Return the (x, y) coordinate for the center point of the cell that contains the specified text.  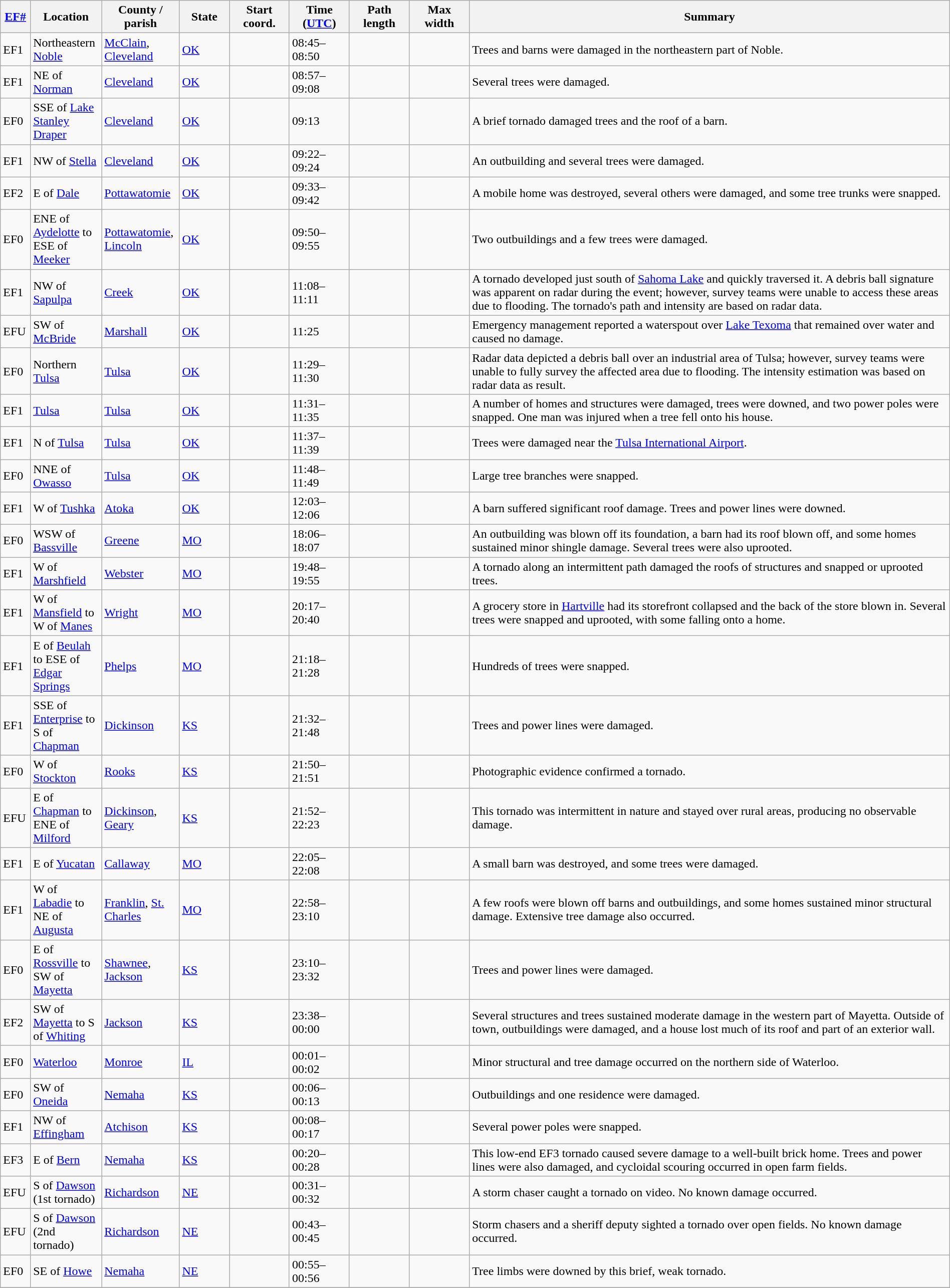
Atoka (140, 508)
00:31–00:32 (319, 1193)
Trees were damaged near the Tulsa International Airport. (709, 443)
E of Rossville to SW of Mayetta (66, 969)
21:32–21:48 (319, 726)
W of Labadie to NE of Augusta (66, 910)
NW of Sapulpa (66, 292)
21:52–22:23 (319, 818)
SSE of Lake Stanley Draper (66, 121)
Rooks (140, 772)
Northeastern Noble (66, 49)
Shawnee, Jackson (140, 969)
Creek (140, 292)
Wright (140, 613)
21:18–21:28 (319, 666)
A tornado along an intermittent path damaged the roofs of structures and snapped or uprooted trees. (709, 573)
NE of Norman (66, 82)
00:08–00:17 (319, 1127)
11:37–11:39 (319, 443)
09:13 (319, 121)
McClain, Cleveland (140, 49)
11:31–11:35 (319, 410)
E of Chapman to ENE of Milford (66, 818)
Start coord. (260, 17)
Photographic evidence confirmed a tornado. (709, 772)
Several trees were damaged. (709, 82)
21:50–21:51 (319, 772)
Minor structural and tree damage occurred on the northern side of Waterloo. (709, 1061)
Callaway (140, 864)
Emergency management reported a waterspout over Lake Texoma that remained over water and caused no damage. (709, 332)
Webster (140, 573)
09:22–09:24 (319, 160)
Path length (379, 17)
Time (UTC) (319, 17)
Northern Tulsa (66, 371)
SW of McBride (66, 332)
Pottawatomie, Lincoln (140, 240)
State (204, 17)
22:05–22:08 (319, 864)
IL (204, 1061)
Atchison (140, 1127)
A mobile home was destroyed, several others were damaged, and some tree trunks were snapped. (709, 193)
Two outbuildings and a few trees were damaged. (709, 240)
Location (66, 17)
SSE of Enterprise to S of Chapman (66, 726)
00:20–00:28 (319, 1160)
N of Tulsa (66, 443)
Tree limbs were downed by this brief, weak tornado. (709, 1271)
Jackson (140, 1022)
A storm chaser caught a tornado on video. No known damage occurred. (709, 1193)
County / parish (140, 17)
Storm chasers and a sheriff deputy sighted a tornado over open fields. No known damage occurred. (709, 1232)
Dickinson, Geary (140, 818)
NNE of Owasso (66, 475)
Greene (140, 541)
Pottawatomie (140, 193)
Large tree branches were snapped. (709, 475)
18:06–18:07 (319, 541)
08:45–08:50 (319, 49)
NW of Effingham (66, 1127)
S of Dawson (2nd tornado) (66, 1232)
11:25 (319, 332)
W of Marshfield (66, 573)
23:38–00:00 (319, 1022)
Outbuildings and one residence were damaged. (709, 1095)
SW of Mayetta to S of Whiting (66, 1022)
E of Yucatan (66, 864)
22:58–23:10 (319, 910)
Monroe (140, 1061)
An outbuilding and several trees were damaged. (709, 160)
SW of Oneida (66, 1095)
A barn suffered significant roof damage. Trees and power lines were downed. (709, 508)
00:01–00:02 (319, 1061)
NW of Stella (66, 160)
Summary (709, 17)
00:43–00:45 (319, 1232)
23:10–23:32 (319, 969)
ENE of Aydelotte to ESE of Meeker (66, 240)
A small barn was destroyed, and some trees were damaged. (709, 864)
Trees and barns were damaged in the northeastern part of Noble. (709, 49)
Several power poles were snapped. (709, 1127)
Marshall (140, 332)
Franklin, St. Charles (140, 910)
Dickinson (140, 726)
This tornado was intermittent in nature and stayed over rural areas, producing no observable damage. (709, 818)
11:08–11:11 (319, 292)
11:48–11:49 (319, 475)
09:33–09:42 (319, 193)
W of Stockton (66, 772)
09:50–09:55 (319, 240)
Phelps (140, 666)
W of Mansfield to W of Manes (66, 613)
19:48–19:55 (319, 573)
A few roofs were blown off barns and outbuildings, and some homes sustained minor structural damage. Extensive tree damage also occurred. (709, 910)
E of Dale (66, 193)
EF3 (16, 1160)
Hundreds of trees were snapped. (709, 666)
A brief tornado damaged trees and the roof of a barn. (709, 121)
S of Dawson (1st tornado) (66, 1193)
Waterloo (66, 1061)
SE of Howe (66, 1271)
11:29–11:30 (319, 371)
E of Beulah to ESE of Edgar Springs (66, 666)
08:57–09:08 (319, 82)
12:03–12:06 (319, 508)
Max width (439, 17)
W of Tushka (66, 508)
20:17–20:40 (319, 613)
E of Bern (66, 1160)
WSW of Bassville (66, 541)
00:55–00:56 (319, 1271)
EF# (16, 17)
00:06–00:13 (319, 1095)
